Locate the cell with the specified text and output its (x, y) center coordinate. 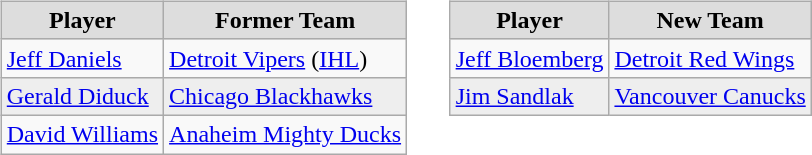
Jim Sandlak (530, 96)
Detroit Red Wings (710, 58)
Former Team (286, 20)
Chicago Blackhawks (286, 96)
Jeff Bloemberg (530, 58)
Gerald Diduck (82, 96)
Vancouver Canucks (710, 96)
Jeff Daniels (82, 58)
Detroit Vipers (IHL) (286, 58)
New Team (710, 20)
David Williams (82, 134)
Anaheim Mighty Ducks (286, 134)
